Provide the (X, Y) coordinate of the cell's center where the given text is located.  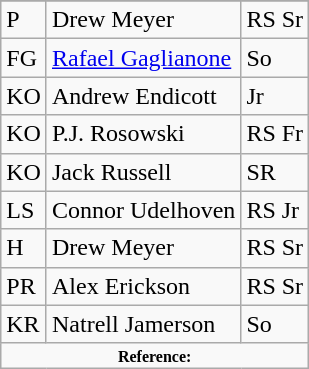
H (24, 248)
Reference: (155, 355)
Jack Russell (143, 172)
Connor Udelhoven (143, 210)
FG (24, 58)
KR (24, 324)
P.J. Rosowski (143, 134)
Rafael Gaglianone (143, 58)
P (24, 20)
Andrew Endicott (143, 96)
RS Fr (275, 134)
Natrell Jamerson (143, 324)
Jr (275, 96)
RS Jr (275, 210)
Alex Erickson (143, 286)
PR (24, 286)
LS (24, 210)
SR (275, 172)
